Extract the [x, y] coordinate from the center of the cell holding the provided text.  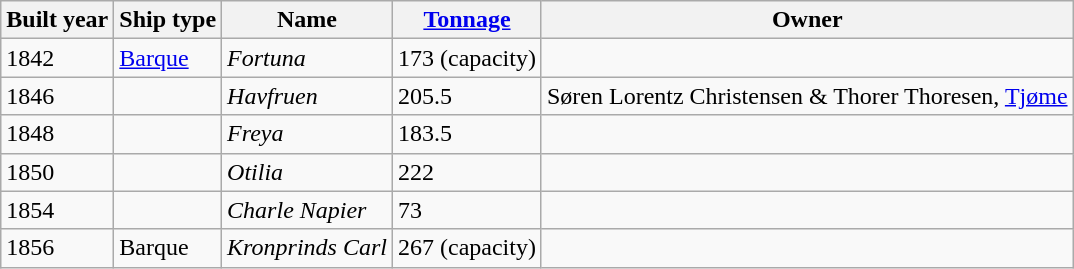
1850 [58, 172]
Fortuna [308, 58]
1842 [58, 58]
1856 [58, 248]
1846 [58, 96]
1848 [58, 134]
267 (capacity) [466, 248]
73 [466, 210]
Charle Napier [308, 210]
Freya [308, 134]
Ship type [168, 20]
Built year [58, 20]
183.5 [466, 134]
Owner [807, 20]
Tonnage [466, 20]
1854 [58, 210]
Name [308, 20]
222 [466, 172]
Havfruen [308, 96]
205.5 [466, 96]
Søren Lorentz Christensen & Thorer Thoresen, Tjøme [807, 96]
Kronprinds Carl [308, 248]
173 (capacity) [466, 58]
Otilia [308, 172]
